Provide the (x, y) coordinate of the cell's center where the given text is located.  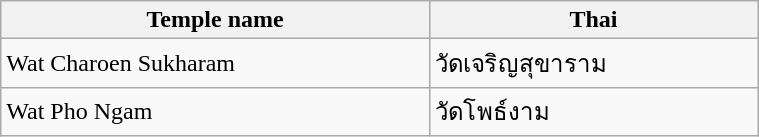
วัดเจริญสุขาราม (593, 64)
Thai (593, 20)
วัดโพธ์งาม (593, 112)
Wat Charoen Sukharam (216, 64)
Wat Pho Ngam (216, 112)
Temple name (216, 20)
